Scan for the cell matching the given text and deliver its [x, y] coordinate at center. 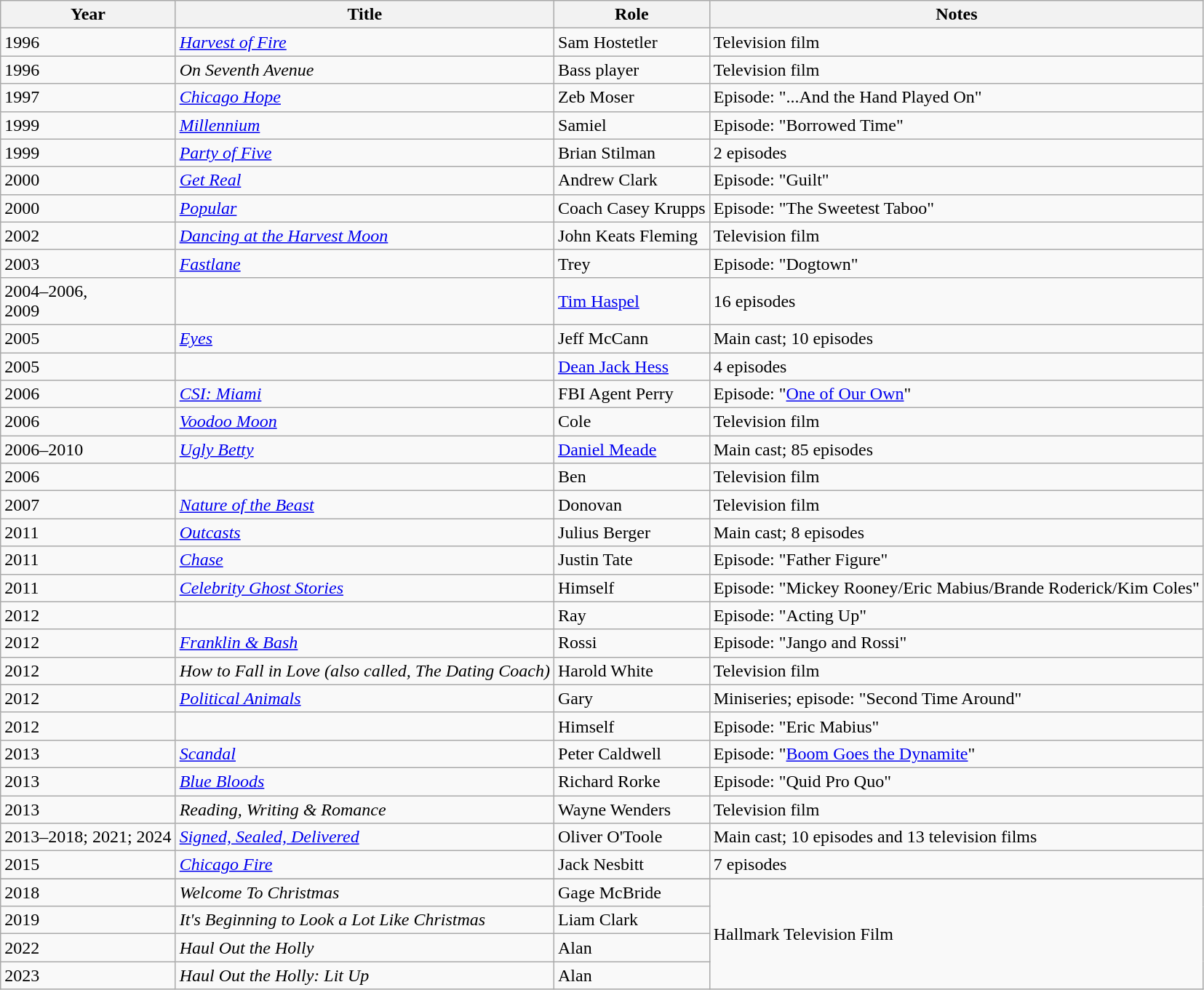
Title [364, 15]
Dean Jack Hess [632, 366]
Jeff McCann [632, 338]
Year [88, 15]
Harvest of Fire [364, 42]
2022 [88, 948]
2007 [88, 505]
2004–2006,2009 [88, 301]
Episode: "The Sweetest Taboo" [956, 208]
Chase [364, 560]
Haul Out the Holly: Lit Up [364, 975]
Coach Casey Krupps [632, 208]
Sam Hostetler [632, 42]
Jack Nesbitt [632, 865]
Daniel Meade [632, 450]
2013–2018; 2021; 2024 [88, 837]
2006–2010 [88, 450]
Andrew Clark [632, 180]
Wayne Wenders [632, 810]
Ugly Betty [364, 450]
Eyes [364, 338]
4 episodes [956, 366]
Fastlane [364, 263]
2015 [88, 865]
Main cast; 10 episodes [956, 338]
Episode: "Jango and Rossi" [956, 643]
Gary [632, 698]
2003 [88, 263]
Cole [632, 422]
Episode: "Boom Goes the Dynamite" [956, 754]
Get Real [364, 180]
Tim Haspel [632, 301]
Main cast; 85 episodes [956, 450]
Hallmark Television Film [956, 934]
Justin Tate [632, 560]
Nature of the Beast [364, 505]
Episode: "...And the Hand Played On" [956, 97]
Richard Rorke [632, 781]
Episode: "Dogtown" [956, 263]
Brian Stilman [632, 153]
Gage McBride [632, 893]
Miniseries; episode: "Second Time Around" [956, 698]
Popular [364, 208]
Episode: "Quid Pro Quo" [956, 781]
CSI: Miami [364, 394]
Outcasts [364, 532]
Liam Clark [632, 920]
7 episodes [956, 865]
2 episodes [956, 153]
Ben [632, 477]
Episode: "One of Our Own" [956, 394]
2002 [88, 236]
2019 [88, 920]
Welcome To Christmas [364, 893]
Voodoo Moon [364, 422]
Celebrity Ghost Stories [364, 588]
Episode: "Borrowed Time" [956, 125]
Episode: "Father Figure" [956, 560]
Reading, Writing & Romance [364, 810]
2023 [88, 975]
Millennium [364, 125]
Main cast; 10 episodes and 13 television films [956, 837]
Episode: "Mickey Rooney/Eric Mabius/Brande Roderick/Kim Coles" [956, 588]
Notes [956, 15]
Dancing at the Harvest Moon [364, 236]
Blue Bloods [364, 781]
Role [632, 15]
1997 [88, 97]
Franklin & Bash [364, 643]
Signed, Sealed, Delivered [364, 837]
FBI Agent Perry [632, 394]
Main cast; 8 episodes [956, 532]
16 episodes [956, 301]
Oliver O'Toole [632, 837]
Chicago Fire [364, 865]
2018 [88, 893]
Haul Out the Holly [364, 948]
Zeb Moser [632, 97]
Episode: "Eric Mabius" [956, 726]
Scandal [364, 754]
Party of Five [364, 153]
Rossi [632, 643]
How to Fall in Love (also called, The Dating Coach) [364, 671]
Trey [632, 263]
On Seventh Avenue [364, 70]
John Keats Fleming [632, 236]
Episode: "Guilt" [956, 180]
Political Animals [364, 698]
Chicago Hope [364, 97]
Samiel [632, 125]
Episode: "Acting Up" [956, 615]
Bass player [632, 70]
Peter Caldwell [632, 754]
Julius Berger [632, 532]
Ray [632, 615]
Harold White [632, 671]
Donovan [632, 505]
It's Beginning to Look a Lot Like Christmas [364, 920]
